Pinpoint the cell where the given text exists, returning its (x, y) midpoint coordinate. 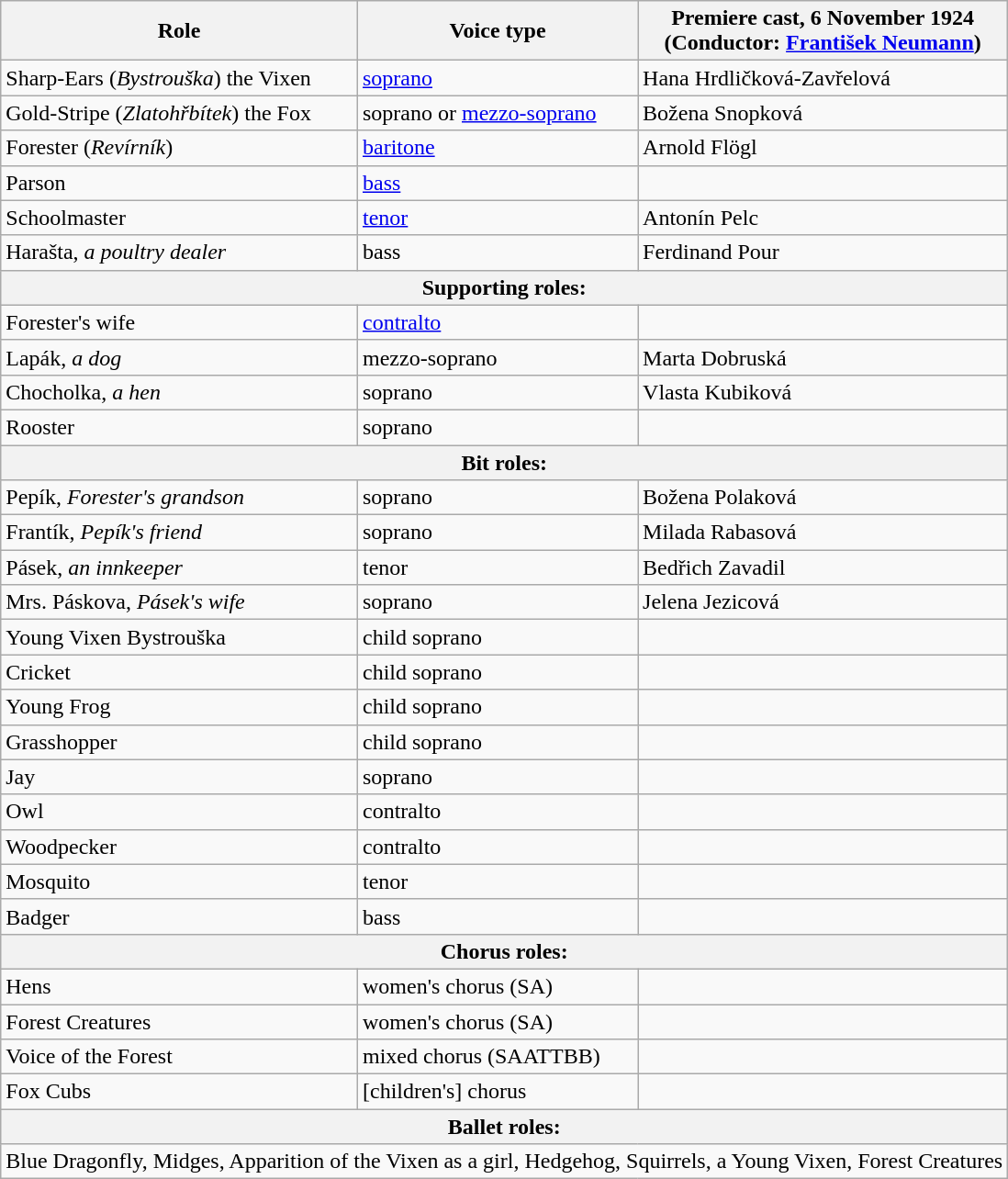
Young Frog (180, 707)
Forest Creatures (180, 1022)
Voice type (498, 31)
Mosquito (180, 881)
Arnold Flögl (823, 148)
Schoolmaster (180, 218)
Voice of the Forest (180, 1057)
Vlasta Kubiková (823, 392)
Antonín Pelc (823, 218)
Rooster (180, 427)
Ferdinand Pour (823, 253)
Mrs. Páskova, Pásek's wife (180, 602)
Marta Dobruská (823, 357)
Milada Rabasová (823, 533)
Fox Cubs (180, 1092)
Sharp-Ears (Bystrouška) the Vixen (180, 78)
Parson (180, 183)
mezzo-soprano (498, 357)
Pásek, an innkeeper (180, 567)
Ballet roles: (505, 1127)
Forester (Revírník) (180, 148)
soprano or mezzo-soprano (498, 113)
Bedřich Zavadil (823, 567)
Lapák, a dog (180, 357)
Pepík, Forester's grandson (180, 498)
Owl (180, 812)
baritone (498, 148)
Božena Polaková (823, 498)
Bit roles: (505, 462)
mixed chorus (SAATTBB) (498, 1057)
Hana Hrdličková-Zavřelová (823, 78)
Role (180, 31)
Supporting roles: (505, 287)
Harašta, a poultry dealer (180, 253)
Grasshopper (180, 742)
Chocholka, a hen (180, 392)
Badger (180, 916)
Frantík, Pepík's friend (180, 533)
[children's] chorus (498, 1092)
Forester's wife (180, 322)
Cricket (180, 672)
Jay (180, 777)
Woodpecker (180, 847)
Blue Dragonfly, Midges, Apparition of the Vixen as a girl, Hedgehog, Squirrels, a Young Vixen, Forest Creatures (505, 1162)
Hens (180, 986)
Božena Snopková (823, 113)
Gold-Stripe (Zlatohřbítek) the Fox (180, 113)
Premiere cast, 6 November 1924(Conductor: František Neumann) (823, 31)
Chorus roles: (505, 951)
Jelena Jezicová (823, 602)
Young Vixen Bystrouška (180, 637)
